From the cell containing the given text, extract its center point as [X, Y] coordinate. 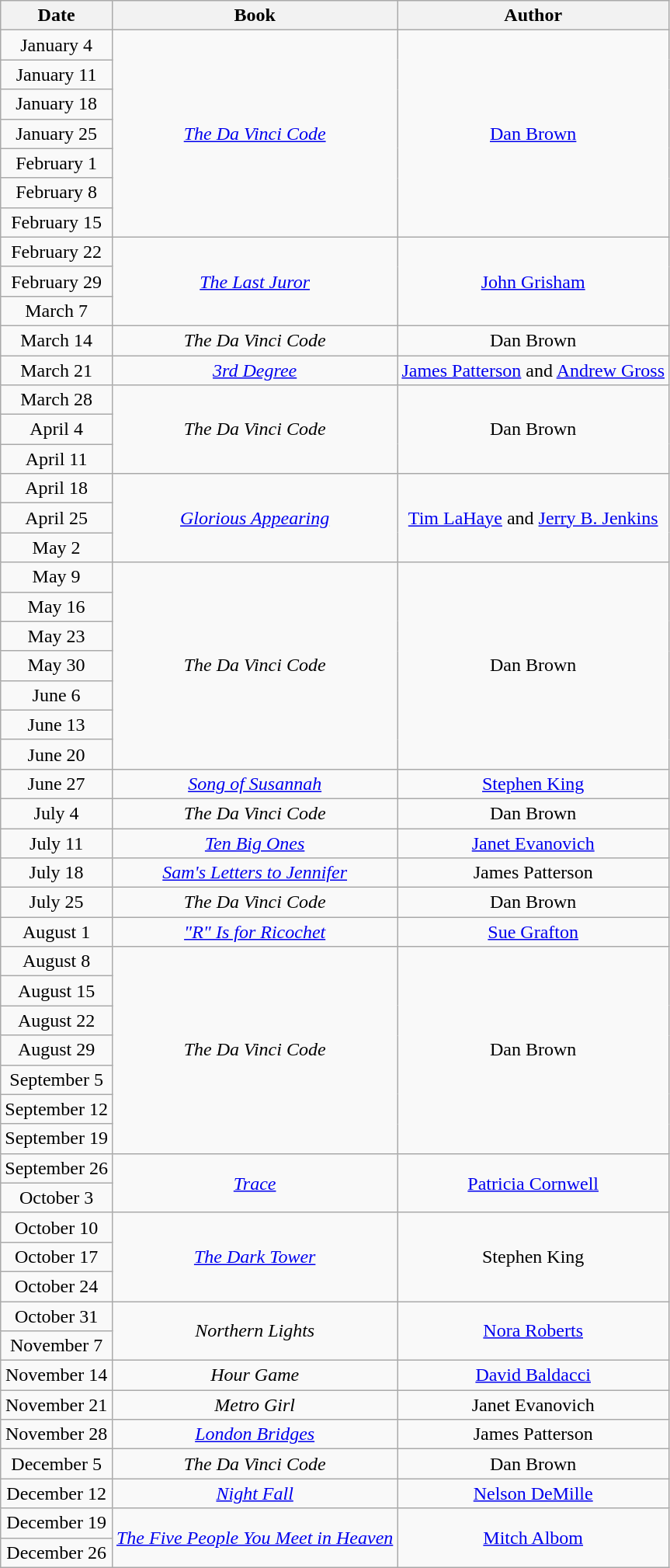
July 18 [57, 873]
October 10 [57, 1227]
Ten Big Ones [255, 843]
January 25 [57, 134]
December 12 [57, 1493]
October 17 [57, 1257]
March 14 [57, 340]
Trace [255, 1183]
July 25 [57, 902]
August 8 [57, 961]
October 3 [57, 1198]
February 29 [57, 281]
London Bridges [255, 1434]
David Baldacci [533, 1375]
October 31 [57, 1316]
John Grisham [533, 281]
September 19 [57, 1139]
Sue Grafton [533, 932]
August 22 [57, 1020]
February 1 [57, 163]
March 21 [57, 370]
Sam's Letters to Jennifer [255, 873]
May 23 [57, 636]
Mitch Albom [533, 1538]
January 4 [57, 45]
October 24 [57, 1286]
August 1 [57, 932]
"R" Is for Ricochet [255, 932]
James Patterson and Andrew Gross [533, 370]
May 2 [57, 548]
July 11 [57, 843]
May 9 [57, 577]
Patricia Cornwell [533, 1183]
The Five People You Meet in Heaven [255, 1538]
Night Fall [255, 1493]
Date [57, 16]
November 14 [57, 1375]
June 20 [57, 754]
April 18 [57, 488]
The Dark Tower [255, 1257]
July 4 [57, 813]
February 8 [57, 193]
March 28 [57, 400]
Glorious Appearing [255, 518]
December 5 [57, 1464]
The Last Juror [255, 281]
February 22 [57, 252]
Nelson DeMille [533, 1493]
June 27 [57, 784]
December 19 [57, 1523]
Book [255, 16]
June 13 [57, 725]
September 12 [57, 1109]
September 26 [57, 1168]
November 21 [57, 1405]
Song of Susannah [255, 784]
April 11 [57, 459]
April 4 [57, 429]
3rd Degree [255, 370]
Nora Roberts [533, 1331]
November 28 [57, 1434]
February 15 [57, 222]
January 11 [57, 75]
Tim LaHaye and Jerry B. Jenkins [533, 518]
June 6 [57, 695]
May 16 [57, 607]
September 5 [57, 1080]
January 18 [57, 104]
March 7 [57, 311]
November 7 [57, 1346]
May 30 [57, 666]
Northern Lights [255, 1331]
April 25 [57, 518]
August 29 [57, 1050]
Metro Girl [255, 1405]
August 15 [57, 991]
December 26 [57, 1552]
Author [533, 16]
Hour Game [255, 1375]
